Search for the cell housing the specified text and yield its [X, Y] center coordinate. 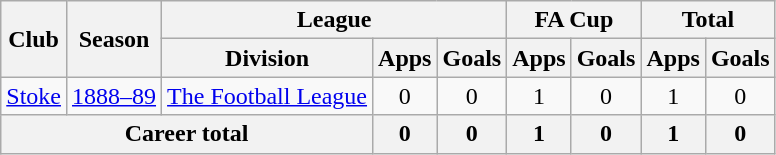
The Football League [268, 96]
Season [114, 39]
Club [34, 39]
Total [708, 20]
Career total [187, 134]
FA Cup [574, 20]
Stoke [34, 96]
1888–89 [114, 96]
League [334, 20]
Division [268, 58]
